From the cell containing the given text, extract its center point as (X, Y) coordinate. 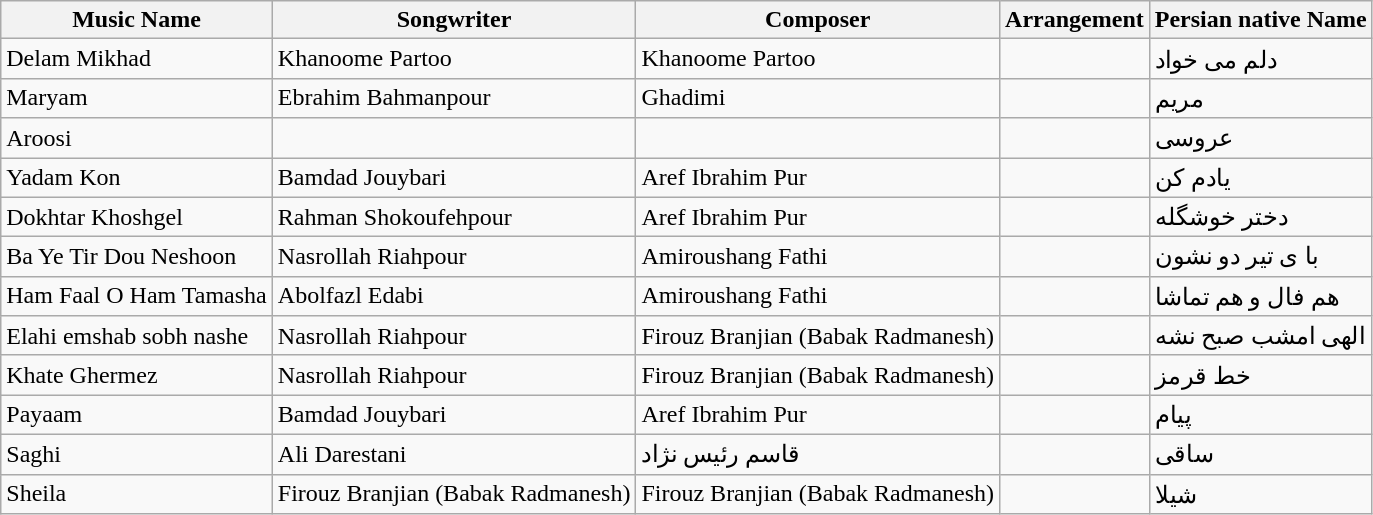
Yadam Kon (137, 178)
دختر خوشگله (1260, 217)
Rahman Shokoufehpour (454, 217)
عروسی (1260, 138)
ساقی (1260, 454)
Payaam (137, 415)
خط قرمز (1260, 375)
Ali Darestani (454, 454)
Dokhtar Khoshgel (137, 217)
Elahi emshab sobh nashe (137, 336)
دلم می خواد (1260, 59)
Delam Mikhad (137, 59)
الهی امشب صبح نشه (1260, 336)
هم فال و هم تماشا (1260, 296)
Abolfazl Edabi (454, 296)
Ghadimi (818, 98)
Sheila (137, 494)
Maryam (137, 98)
Ba Ye Tir Dou Neshoon (137, 257)
شیلا (1260, 494)
Songwriter (454, 20)
Saghi (137, 454)
Composer (818, 20)
یادم کن (1260, 178)
با ی تیر دو نشون (1260, 257)
قاسم رئیس نژاد (818, 454)
Khate Ghermez (137, 375)
Ham Faal O Ham Tamasha (137, 296)
پیام (1260, 415)
مریم (1260, 98)
Ebrahim Bahmanpour (454, 98)
Arrangement (1075, 20)
Aroosi (137, 138)
Music Name (137, 20)
Persian native Name (1260, 20)
